Search for the cell housing the specified text and yield its [X, Y] center coordinate. 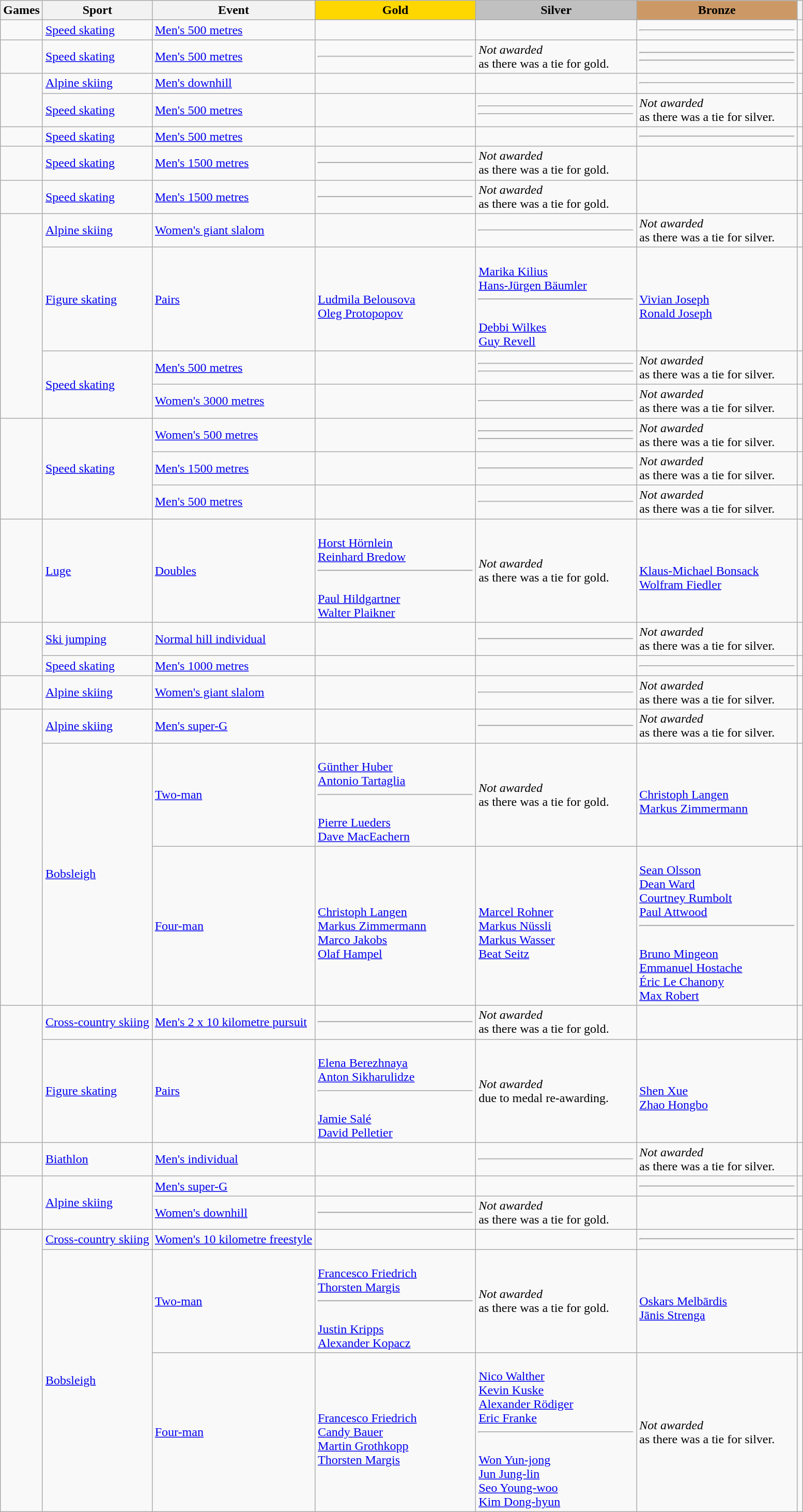
Vivian JosephRonald Joseph [717, 299]
Women's 3000 metres [234, 401]
Sport [97, 10]
Marcel RohnerMarkus NüssliMarkus WasserBeat Seitz [556, 926]
Shen XueZhao Hongbo [717, 1091]
Oskars MelbārdisJānis Strenga [717, 1301]
Elena BerezhnayaAnton SikharulidzeJamie SaléDavid Pelletier [396, 1091]
Francesco FriedrichThorsten MargisJustin KrippsAlexander Kopacz [396, 1301]
Biathlon [97, 1159]
Men's 2 x 10 kilometre pursuit [234, 1022]
Men's 1000 metres [234, 666]
Christoph LangenMarkus ZimmermannMarco JakobsOlaf Hampel [396, 926]
Event [234, 10]
Women's downhill [234, 1213]
Günther HuberAntonio TartagliaPierre LuedersDave MacEachern [396, 795]
Christoph LangenMarkus Zimmermann [717, 795]
Bronze [717, 10]
Silver [556, 10]
Francesco FriedrichCandy BauerMartin GrothkoppThorsten Margis [396, 1432]
Nico WaltherKevin KuskeAlexander RödigerEric FrankeWon Yun-jongJun Jung-linSeo Young-wooKim Dong-hyun [556, 1432]
Men's individual [234, 1159]
Normal hill individual [234, 639]
Marika KiliusHans-Jürgen BäumlerDebbi WilkesGuy Revell [556, 299]
Klaus-Michael BonsackWolfram Fiedler [717, 571]
Luge [97, 571]
Women's 500 metres [234, 434]
Men's downhill [234, 83]
Games [22, 10]
Ski jumping [97, 639]
Gold [396, 10]
Ludmila BelousovaOleg Protopopov [396, 299]
Not awardeddue to medal re-awarding. [556, 1091]
Doubles [234, 571]
Women's 10 kilometre freestyle [234, 1239]
Sean OlssonDean WardCourtney RumboltPaul AttwoodBruno MingeonEmmanuel HostacheÉric Le ChanonyMax Robert [717, 926]
Horst HörnleinReinhard BredowPaul HildgartnerWalter Plaikner [396, 571]
